Locate the cell with the specified text and output its [X, Y] center coordinate. 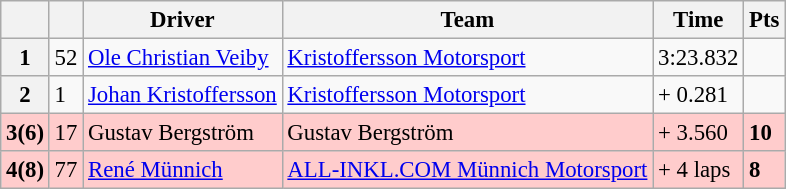
ALL-INKL.COM Münnich Motorsport [468, 170]
52 [66, 58]
8 [764, 170]
3:23.832 [698, 58]
+ 4 laps [698, 170]
Ole Christian Veiby [182, 58]
2 [26, 95]
+ 3.560 [698, 133]
Driver [182, 20]
+ 0.281 [698, 95]
René Münnich [182, 170]
Pts [764, 20]
10 [764, 133]
77 [66, 170]
3(6) [26, 133]
Team [468, 20]
4(8) [26, 170]
Johan Kristoffersson [182, 95]
17 [66, 133]
Time [698, 20]
